From the cell containing the given text, extract its center point as [X, Y] coordinate. 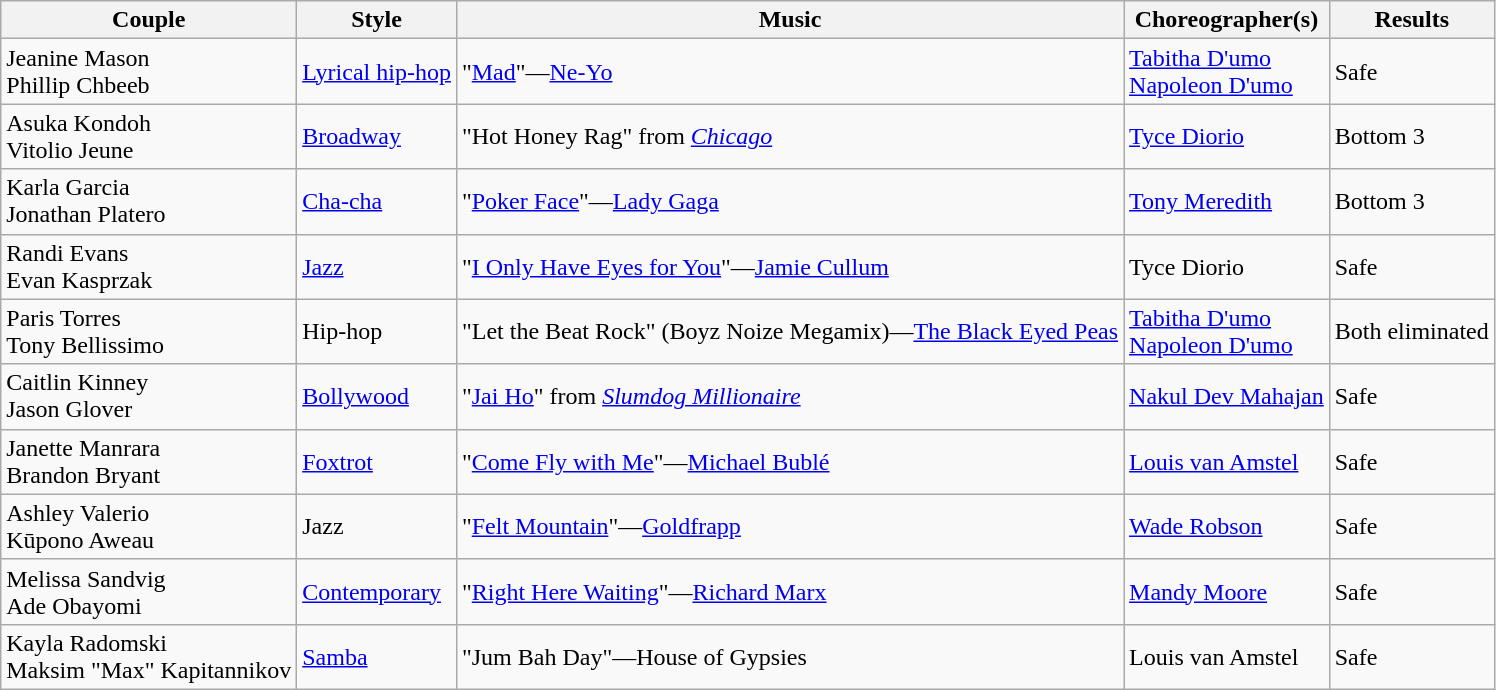
Asuka KondohVitolio Jeune [149, 136]
Nakul Dev Mahajan [1227, 396]
Wade Robson [1227, 526]
"Right Here Waiting"—Richard Marx [790, 592]
Tony Meredith [1227, 202]
Randi EvansEvan Kasprzak [149, 266]
Lyrical hip-hop [377, 72]
Mandy Moore [1227, 592]
Choreographer(s) [1227, 20]
Hip-hop [377, 332]
Couple [149, 20]
"Hot Honey Rag" from Chicago [790, 136]
Cha-cha [377, 202]
Karla GarciaJonathan Platero [149, 202]
"Felt Mountain"—Goldfrapp [790, 526]
Janette ManraraBrandon Bryant [149, 462]
Caitlin KinneyJason Glover [149, 396]
"Come Fly with Me"—Michael Bublé [790, 462]
"Mad"—Ne-Yo [790, 72]
Kayla RadomskiMaksim "Max" Kapitannikov [149, 656]
Samba [377, 656]
Paris TorresTony Bellissimo [149, 332]
"Poker Face"—Lady Gaga [790, 202]
Melissa SandvigAde Obayomi [149, 592]
Contemporary [377, 592]
Music [790, 20]
"Jai Ho" from Slumdog Millionaire [790, 396]
"I Only Have Eyes for You"—Jamie Cullum [790, 266]
Ashley ValerioKūpono Aweau [149, 526]
Jeanine MasonPhillip Chbeeb [149, 72]
"Jum Bah Day"—House of Gypsies [790, 656]
Both eliminated [1412, 332]
Broadway [377, 136]
Bollywood [377, 396]
Style [377, 20]
Foxtrot [377, 462]
Results [1412, 20]
"Let the Beat Rock" (Boyz Noize Megamix)—The Black Eyed Peas [790, 332]
